Determine the (x, y) coordinate at the center of the cell enclosing the given text.  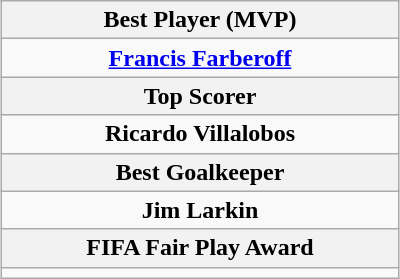
Top Scorer (200, 96)
Francis Farberoff (200, 58)
FIFA Fair Play Award (200, 248)
Best Goalkeeper (200, 172)
Jim Larkin (200, 210)
Best Player (MVP) (200, 20)
Ricardo Villalobos (200, 134)
